Locate the cell with the specified text and output its [x, y] center coordinate. 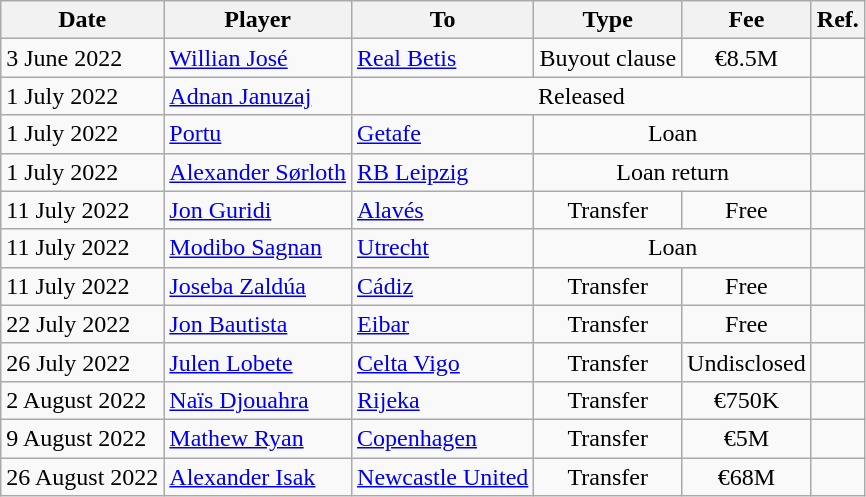
9 August 2022 [82, 438]
Alexander Sørloth [258, 172]
Portu [258, 134]
Jon Bautista [258, 324]
Fee [747, 20]
Cádiz [443, 286]
Date [82, 20]
Type [608, 20]
Loan return [672, 172]
Joseba Zaldúa [258, 286]
RB Leipzig [443, 172]
Mathew Ryan [258, 438]
Adnan Januzaj [258, 96]
€68M [747, 477]
Real Betis [443, 58]
22 July 2022 [82, 324]
€8.5M [747, 58]
Naïs Djouahra [258, 400]
3 June 2022 [82, 58]
Alavés [443, 210]
Utrecht [443, 248]
Buyout clause [608, 58]
To [443, 20]
Alexander Isak [258, 477]
Newcastle United [443, 477]
Julen Lobete [258, 362]
Ref. [838, 20]
26 July 2022 [82, 362]
Jon Guridi [258, 210]
Rijeka [443, 400]
Undisclosed [747, 362]
€750K [747, 400]
Modibo Sagnan [258, 248]
Eibar [443, 324]
2 August 2022 [82, 400]
Released [582, 96]
Getafe [443, 134]
Willian José [258, 58]
Celta Vigo [443, 362]
Copenhagen [443, 438]
26 August 2022 [82, 477]
€5M [747, 438]
Player [258, 20]
